Pinpoint the cell where the given text exists, returning its (x, y) midpoint coordinate. 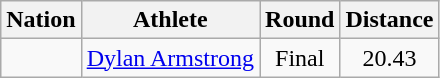
Nation (41, 20)
Distance (390, 20)
Dylan Armstrong (170, 58)
20.43 (390, 58)
Athlete (170, 20)
Final (300, 58)
Round (300, 20)
